Locate the cell with the specified text and output its (x, y) center coordinate. 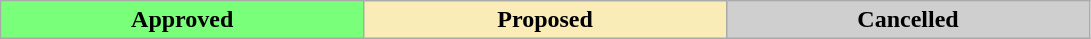
Proposed (546, 20)
Approved (182, 20)
Cancelled (908, 20)
